Identify which cell holds the provided text, then report its (x, y) central coordinate. 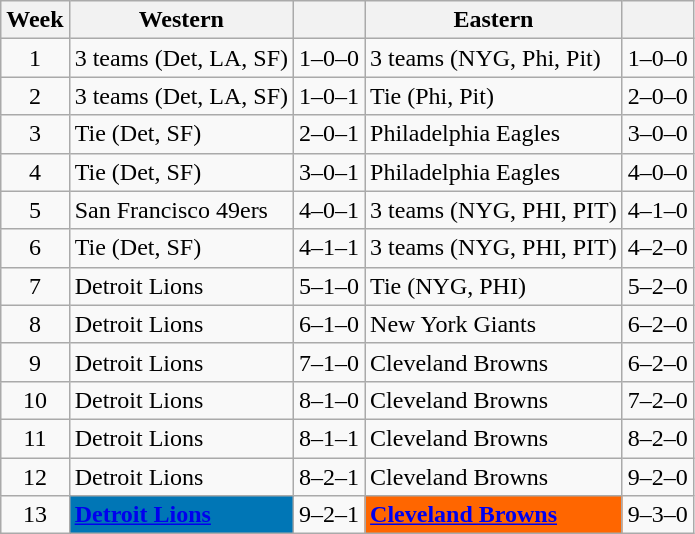
1 (35, 58)
8–1–1 (330, 438)
10 (35, 400)
13 (35, 515)
5–1–0 (330, 286)
4 (35, 172)
Western (181, 20)
San Francisco 49ers (181, 210)
Eastern (494, 20)
3 (35, 134)
8–1–0 (330, 400)
6–1–0 (330, 324)
2–0–1 (330, 134)
4–2–0 (658, 248)
3 teams (NYG, Phi, Pit) (494, 58)
2–0–0 (658, 96)
8–2–0 (658, 438)
3–0–1 (330, 172)
6 (35, 248)
7–2–0 (658, 400)
New York Giants (494, 324)
5–2–0 (658, 286)
1–0–1 (330, 96)
9 (35, 362)
3–0–0 (658, 134)
4–0–0 (658, 172)
8 (35, 324)
4–1–1 (330, 248)
9–2–1 (330, 515)
12 (35, 477)
9–3–0 (658, 515)
4–1–0 (658, 210)
11 (35, 438)
9–2–0 (658, 477)
Tie (NYG, PHI) (494, 286)
5 (35, 210)
8–2–1 (330, 477)
Tie (Phi, Pit) (494, 96)
4–0–1 (330, 210)
2 (35, 96)
7 (35, 286)
7–1–0 (330, 362)
Week (35, 20)
